Find where the given text appears and provide that cell's center as (X, Y) coordinate. 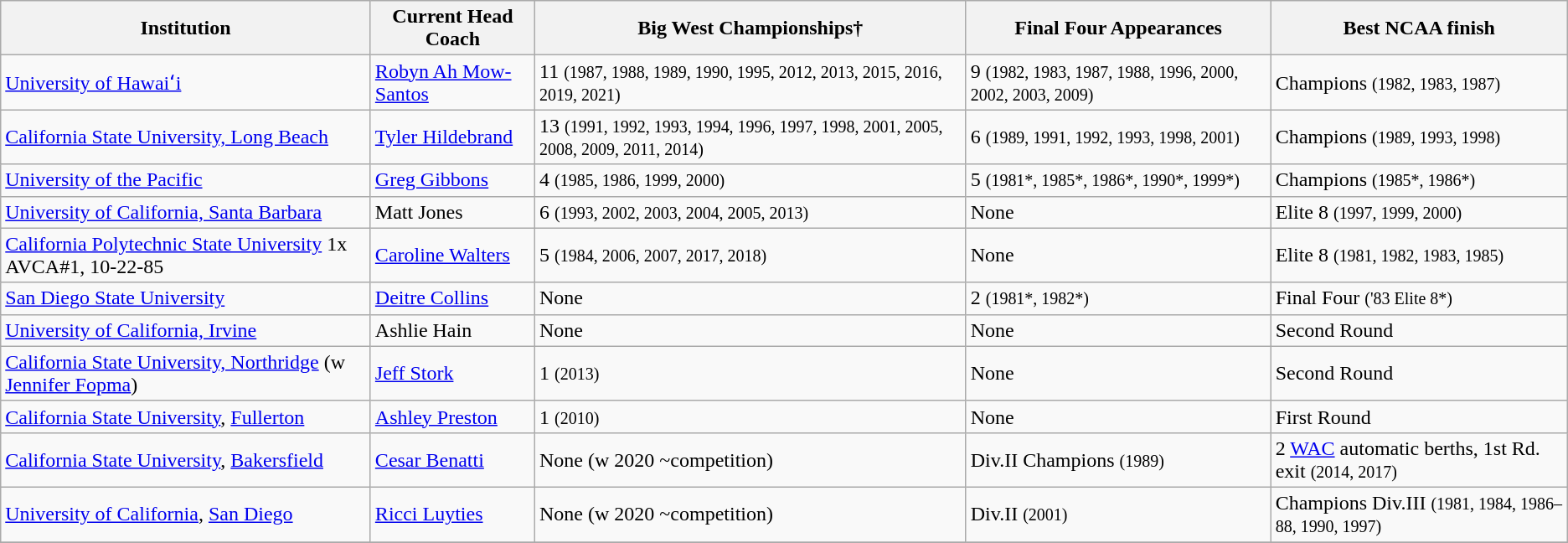
Elite 8 (1981, 1982, 1983, 1985) (1419, 255)
Elite 8 (1997, 1999, 2000) (1419, 212)
5 (1984, 2006, 2007, 2017, 2018) (750, 255)
California State University, Bakersfield (186, 459)
Final Four Appearances (1118, 28)
University of the Pacific (186, 180)
California State University, Long Beach (186, 137)
Institution (186, 28)
California Polytechnic State University 1x AVCA#1, 10-22-85 (186, 255)
Cesar Benatti (452, 459)
13 (1991, 1992, 1993, 1994, 1996, 1997, 1998, 2001, 2005, 2008, 2009, 2011, 2014) (750, 137)
University of California, Irvine (186, 330)
Champions Div.III (1981, 1984, 1986–88, 1990, 1997) (1419, 515)
Deitre Collins (452, 298)
9 (1982, 1983, 1987, 1988, 1996, 2000, 2002, 2003, 2009) (1118, 82)
4 (1985, 1986, 1999, 2000) (750, 180)
11 (1987, 1988, 1989, 1990, 1995, 2012, 2013, 2015, 2016, 2019, 2021) (750, 82)
Div.II Champions (1989) (1118, 459)
Ashlie Hain (452, 330)
Matt Jones (452, 212)
5 (1981*, 1985*, 1986*, 1990*, 1999*) (1118, 180)
Big West Championships† (750, 28)
6 (1993, 2002, 2003, 2004, 2005, 2013) (750, 212)
Final Four ('83 Elite 8*) (1419, 298)
Best NCAA finish (1419, 28)
Champions (1989, 1993, 1998) (1419, 137)
San Diego State University (186, 298)
Greg Gibbons (452, 180)
6 (1989, 1991, 1992, 1993, 1998, 2001) (1118, 137)
Champions (1985*, 1986*) (1419, 180)
Div.II (2001) (1118, 515)
2 WAC automatic berths, 1st Rd. exit (2014, 2017) (1419, 459)
1 (2010) (750, 416)
Tyler Hildebrand (452, 137)
Ashley Preston (452, 416)
1 (2013) (750, 374)
Current Head Coach (452, 28)
First Round (1419, 416)
University of California, Santa Barbara (186, 212)
Ricci Luyties (452, 515)
2 (1981*, 1982*) (1118, 298)
California State University, Northridge (w Jennifer Fopma) (186, 374)
Jeff Stork (452, 374)
University of Hawaiʻi (186, 82)
California State University, Fullerton (186, 416)
Caroline Walters (452, 255)
University of California, San Diego (186, 515)
Champions (1982, 1983, 1987) (1419, 82)
Robyn Ah Mow-Santos (452, 82)
